Search for the cell housing the specified text and yield its [X, Y] center coordinate. 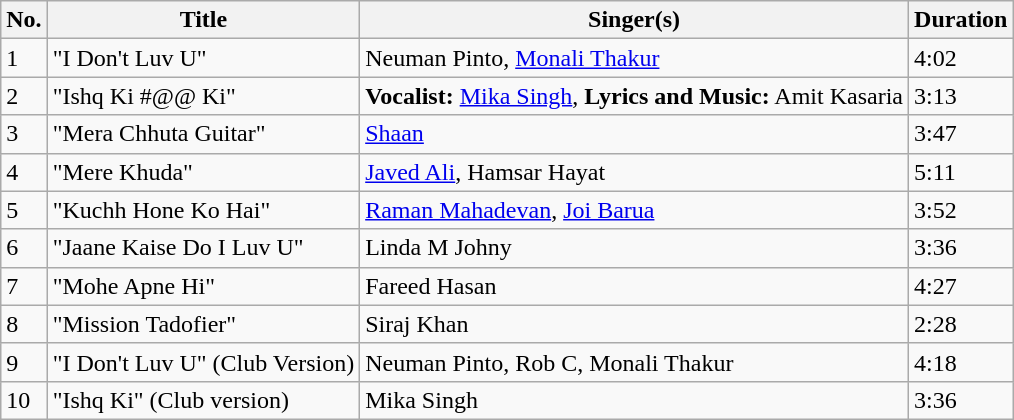
Siraj Khan [634, 324]
"Mohe Apne Hi" [204, 286]
Javed Ali, Hamsar Hayat [634, 172]
No. [24, 20]
4:27 [961, 286]
Shaan [634, 134]
Linda M Johny [634, 248]
"Mere Khuda" [204, 172]
"Ishq Ki #@@ Ki" [204, 96]
"Mission Tadofier" [204, 324]
5:11 [961, 172]
"Kuchh Hone Ko Hai" [204, 210]
Singer(s) [634, 20]
3 [24, 134]
5 [24, 210]
4:18 [961, 362]
6 [24, 248]
Fareed Hasan [634, 286]
9 [24, 362]
"Jaane Kaise Do I Luv U" [204, 248]
"I Don't Luv U" [204, 58]
Mika Singh [634, 400]
Raman Mahadevan, Joi Barua [634, 210]
"Mera Chhuta Guitar" [204, 134]
3:52 [961, 210]
3:13 [961, 96]
Neuman Pinto, Rob C, Monali Thakur [634, 362]
Neuman Pinto, Monali Thakur [634, 58]
10 [24, 400]
"Ishq Ki" (Club version) [204, 400]
Duration [961, 20]
Title [204, 20]
4:02 [961, 58]
3:47 [961, 134]
7 [24, 286]
1 [24, 58]
8 [24, 324]
2:28 [961, 324]
4 [24, 172]
"I Don't Luv U" (Club Version) [204, 362]
2 [24, 96]
Vocalist: Mika Singh, Lyrics and Music: Amit Kasaria [634, 96]
